Extract the (X, Y) coordinate from the center of the cell holding the provided text.  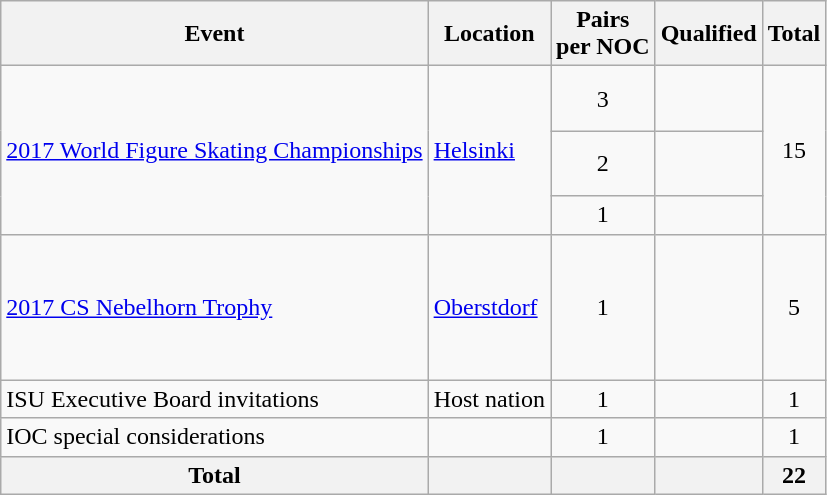
Pairs per NOC (602, 34)
Qualified (708, 34)
3 (602, 98)
2017 World Figure Skating Championships (214, 150)
Event (214, 34)
Helsinki (489, 150)
ISU Executive Board invitations (214, 399)
2 (602, 164)
22 (794, 475)
Oberstdorf (489, 307)
2017 CS Nebelhorn Trophy (214, 307)
5 (794, 307)
Location (489, 34)
IOC special considerations (214, 437)
15 (794, 150)
Host nation (489, 399)
